Output the (X, Y) coordinate of the center of the cell containing the given text.  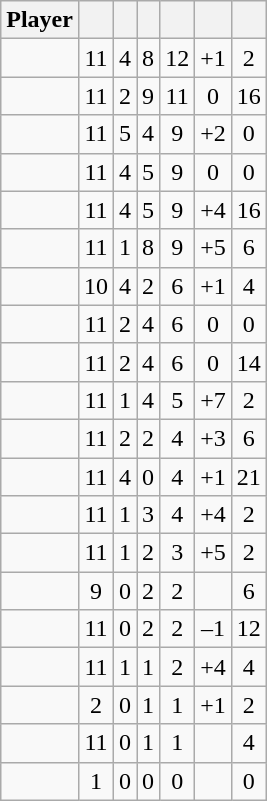
10 (96, 286)
+7 (214, 400)
14 (248, 362)
Player (40, 20)
+2 (214, 134)
–1 (214, 629)
21 (248, 477)
+3 (214, 438)
